Extract the (x, y) coordinate from the center of the cell holding the provided text.  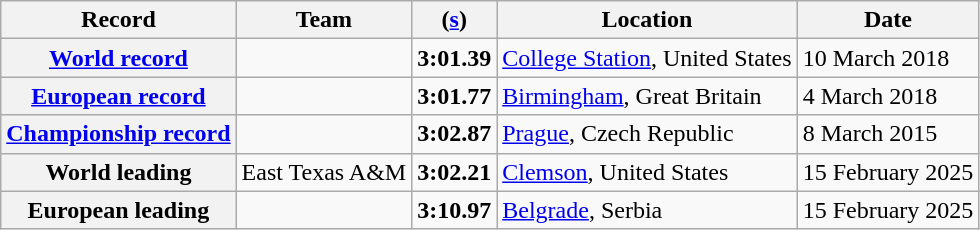
8 March 2015 (888, 134)
Team (324, 20)
3:10.97 (454, 210)
Prague, Czech Republic (647, 134)
Record (118, 20)
(s) (454, 20)
Championship record (118, 134)
3:01.39 (454, 58)
Birmingham, Great Britain (647, 96)
3:01.77 (454, 96)
Clemson, United States (647, 172)
10 March 2018 (888, 58)
World record (118, 58)
3:02.21 (454, 172)
Location (647, 20)
East Texas A&M (324, 172)
Date (888, 20)
World leading (118, 172)
European record (118, 96)
College Station, United States (647, 58)
3:02.87 (454, 134)
Belgrade, Serbia (647, 210)
4 March 2018 (888, 96)
European leading (118, 210)
